For the text-containing cell, return its midpoint in [x, y] coordinate format. 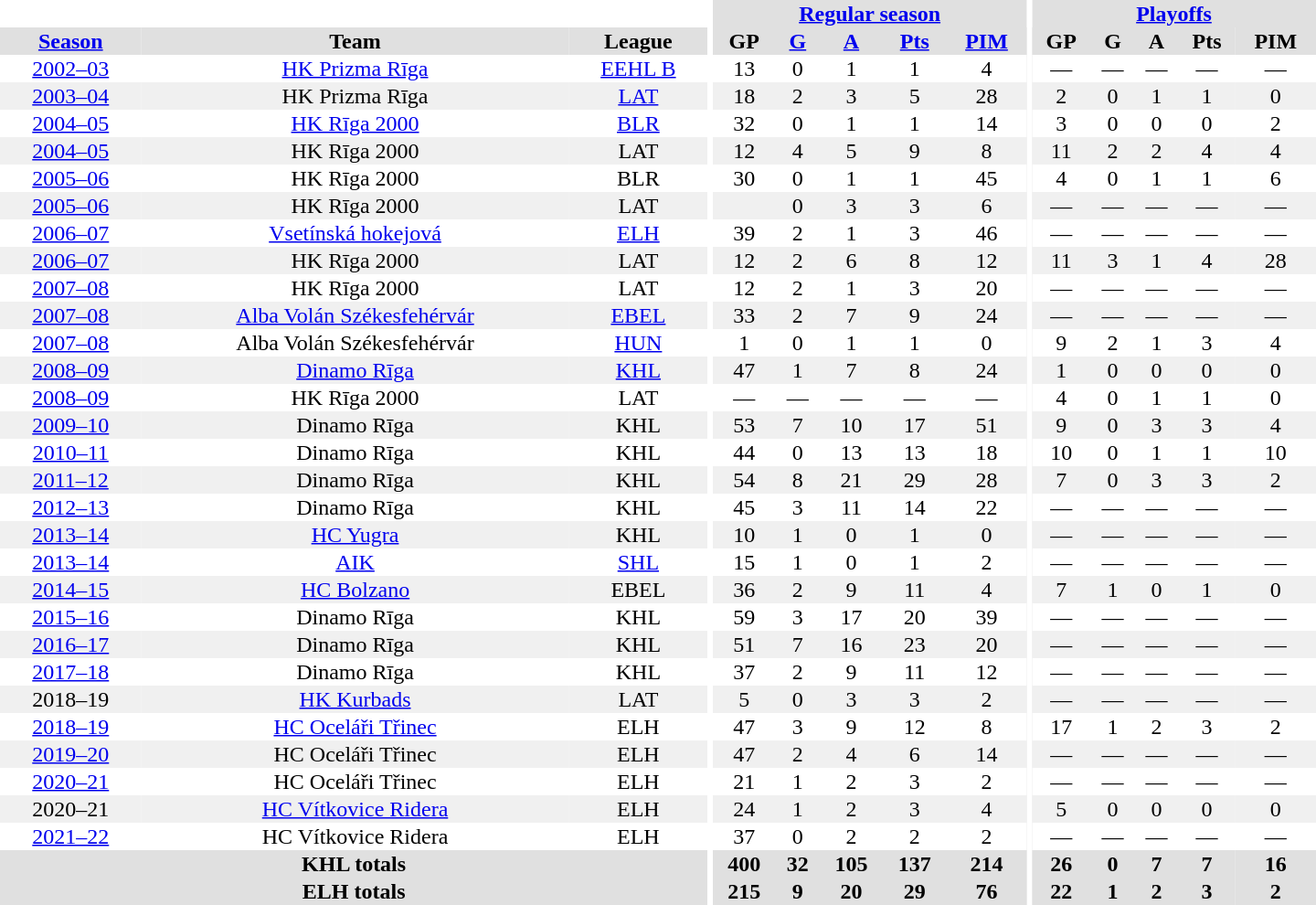
53 [744, 425]
26 [1062, 864]
215 [744, 891]
HC Bolzano [356, 590]
15 [744, 562]
2010–11 [71, 452]
137 [914, 864]
Vsetínská hokejová [356, 233]
2019–20 [71, 754]
2003–04 [71, 96]
2021–22 [71, 836]
SHL [638, 562]
2012–13 [71, 507]
HC Yugra [356, 535]
30 [744, 178]
2011–12 [71, 480]
KHL totals [354, 864]
400 [744, 864]
AIK [356, 562]
Season [71, 41]
2015–16 [71, 617]
33 [744, 315]
HUN [638, 343]
54 [744, 480]
2009–10 [71, 425]
HK Kurbads [356, 699]
36 [744, 590]
76 [986, 891]
44 [744, 452]
214 [986, 864]
2002–03 [71, 69]
59 [744, 617]
2014–15 [71, 590]
Team [356, 41]
46 [986, 233]
EEHL B [638, 69]
2016–17 [71, 644]
Regular season [870, 14]
ELH totals [354, 891]
23 [914, 644]
2017–18 [71, 672]
League [638, 41]
105 [852, 864]
Playoffs [1173, 14]
